Provide the (x, y) coordinate of the cell's center where the given text is located.  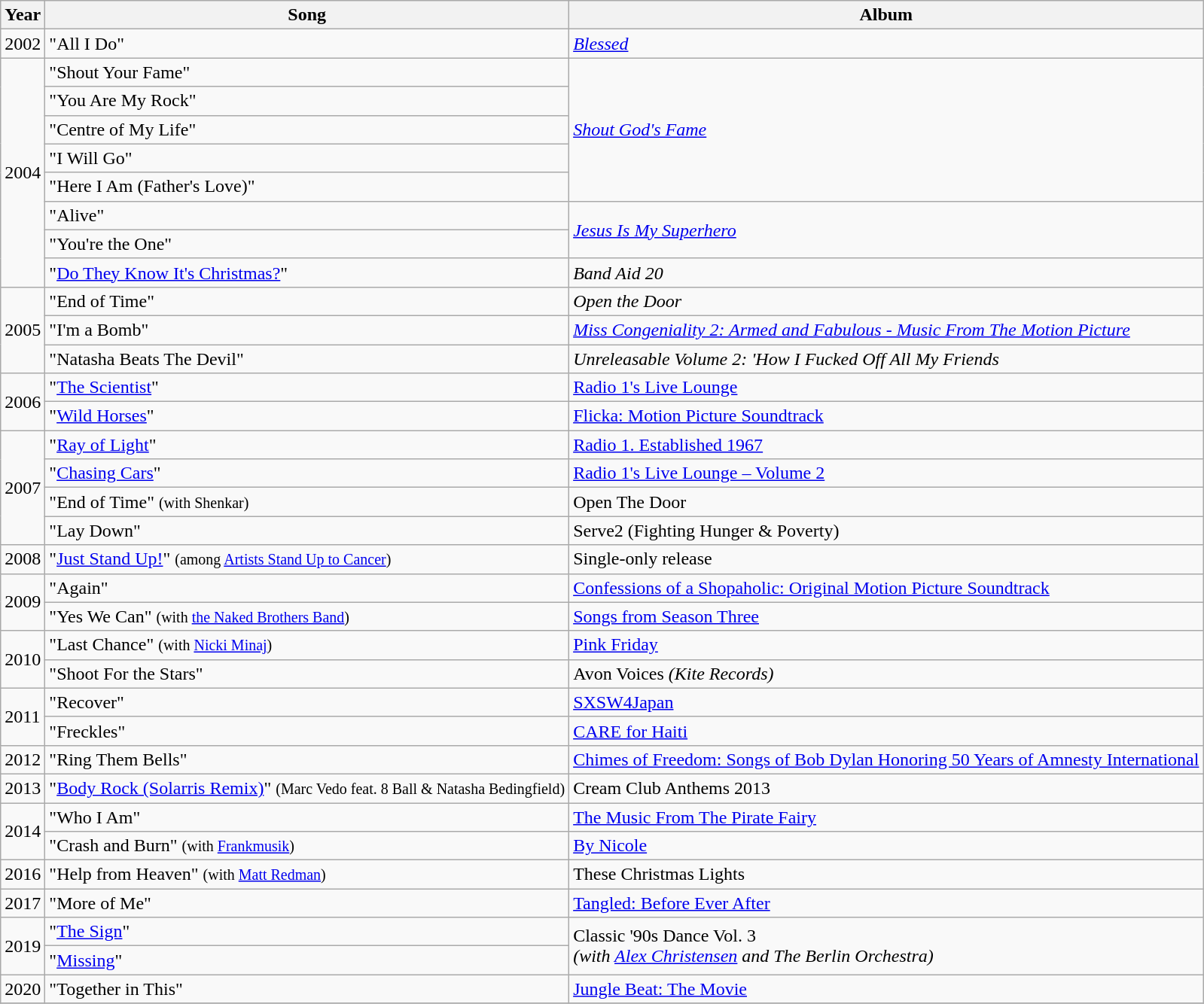
Confessions of a Shopaholic: Original Motion Picture Soundtrack (886, 588)
"Shout Your Fame" (307, 72)
"The Scientist" (307, 388)
"Body Rock (Solarris Remix)" (Marc Vedo feat. 8 Ball & Natasha Bedingfield) (307, 788)
"Who I Am" (307, 817)
2011 (23, 716)
"Wild Horses" (307, 416)
"Freckles" (307, 731)
2005 (23, 330)
SXSW4Japan (886, 702)
"Crash and Burn" (with Frankmusik) (307, 846)
Chimes of Freedom: Songs of Bob Dylan Honoring 50 Years of Amnesty International (886, 759)
2014 (23, 831)
2013 (23, 788)
Single-only release (886, 559)
"You're the One" (307, 244)
2019 (23, 946)
"The Sign" (307, 932)
"Missing" (307, 960)
"Centre of My Life" (307, 129)
Band Aid 20 (886, 272)
Unreleasable Volume 2: 'How I Fucked Off All My Friends (886, 359)
Radio 1's Live Lounge (886, 388)
Serve2 (Fighting Hunger & Poverty) (886, 531)
2010 (23, 659)
"You Are My Rock" (307, 101)
"Recover" (307, 702)
Year (23, 15)
"Shoot For the Stars" (307, 674)
Album (886, 15)
Radio 1's Live Lounge – Volume 2 (886, 473)
"I Will Go" (307, 158)
"Lay Down" (307, 531)
"Ray of Light" (307, 445)
"Alive" (307, 215)
"Last Chance" (with Nicki Minaj) (307, 645)
"End of Time" (307, 301)
2009 (23, 602)
"End of Time" (with Shenkar) (307, 502)
Open The Door (886, 502)
"Chasing Cars" (307, 473)
Jesus Is My Superhero (886, 230)
By Nicole (886, 846)
Radio 1. Established 1967 (886, 445)
"Yes We Can" (with the Naked Brothers Band) (307, 616)
2012 (23, 759)
"Just Stand Up!" (among Artists Stand Up to Cancer) (307, 559)
"All I Do" (307, 44)
Shout God's Fame (886, 129)
2008 (23, 559)
Cream Club Anthems 2013 (886, 788)
Songs from Season Three (886, 616)
Blessed (886, 44)
"Here I Am (Father's Love)" (307, 187)
"Together in This" (307, 989)
These Christmas Lights (886, 875)
"I'm a Bomb" (307, 330)
2007 (23, 488)
"Again" (307, 588)
2017 (23, 903)
2002 (23, 44)
Song (307, 15)
2016 (23, 875)
Flicka: Motion Picture Soundtrack (886, 416)
Tangled: Before Ever After (886, 903)
2006 (23, 402)
Pink Friday (886, 645)
CARE for Haiti (886, 731)
Jungle Beat: The Movie (886, 989)
Open the Door (886, 301)
The Music From The Pirate Fairy (886, 817)
Classic '90s Dance Vol. 3 (with Alex Christensen and The Berlin Orchestra) (886, 946)
"Help from Heaven" (with Matt Redman) (307, 875)
2004 (23, 172)
2020 (23, 989)
Miss Congeniality 2: Armed and Fabulous - Music From The Motion Picture (886, 330)
"Natasha Beats The Devil" (307, 359)
"Ring Them Bells" (307, 759)
"Do They Know It's Christmas?" (307, 272)
"More of Me" (307, 903)
Avon Voices (Kite Records) (886, 674)
